From the cell containing the given text, extract its center point as (x, y) coordinate. 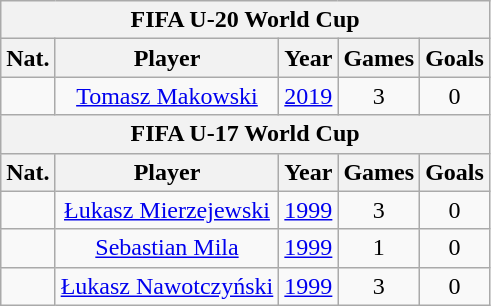
FIFA U-20 World Cup (246, 20)
Tomasz Makowski (167, 96)
Sebastian Mila (167, 248)
FIFA U-17 World Cup (246, 134)
Łukasz Mierzejewski (167, 210)
2019 (308, 96)
Łukasz Nawotczyński (167, 286)
1 (379, 248)
